Capture the cell that displays the provided text and extract its [x, y] central coordinate. 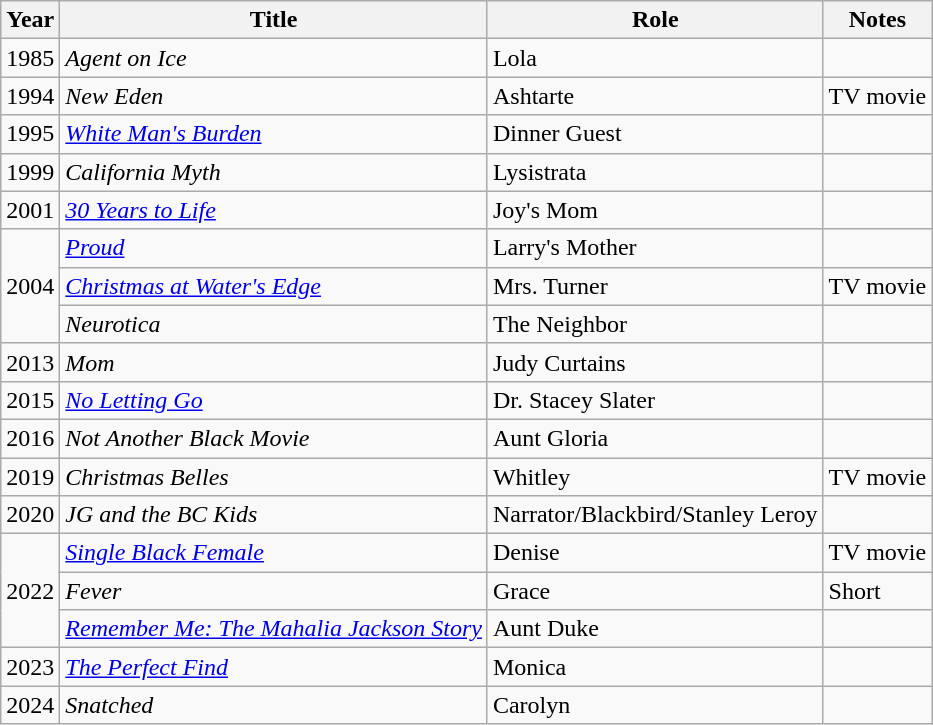
The Perfect Find [274, 667]
2022 [30, 591]
Role [655, 20]
2024 [30, 705]
Remember Me: The Mahalia Jackson Story [274, 629]
Year [30, 20]
2016 [30, 438]
Grace [655, 591]
1999 [30, 172]
JG and the BC Kids [274, 515]
Ashtarte [655, 96]
White Man's Burden [274, 134]
Snatched [274, 705]
Narrator/Blackbird/Stanley Leroy [655, 515]
2020 [30, 515]
2013 [30, 362]
2023 [30, 667]
Lysistrata [655, 172]
Christmas at Water's Edge [274, 286]
Neurotica [274, 324]
Denise [655, 553]
New Eden [274, 96]
Short [878, 591]
Carolyn [655, 705]
Mom [274, 362]
Dinner Guest [655, 134]
1994 [30, 96]
1995 [30, 134]
Title [274, 20]
2015 [30, 400]
Proud [274, 248]
Christmas Belles [274, 477]
Joy's Mom [655, 210]
Aunt Gloria [655, 438]
Larry's Mother [655, 248]
Agent on Ice [274, 58]
2001 [30, 210]
Judy Curtains [655, 362]
No Letting Go [274, 400]
Not Another Black Movie [274, 438]
California Myth [274, 172]
The Neighbor [655, 324]
Notes [878, 20]
2019 [30, 477]
Monica [655, 667]
1985 [30, 58]
Fever [274, 591]
Single Black Female [274, 553]
Aunt Duke [655, 629]
30 Years to Life [274, 210]
Lola [655, 58]
2004 [30, 286]
Dr. Stacey Slater [655, 400]
Mrs. Turner [655, 286]
Whitley [655, 477]
